For the text-containing cell, return its midpoint in (X, Y) coordinate format. 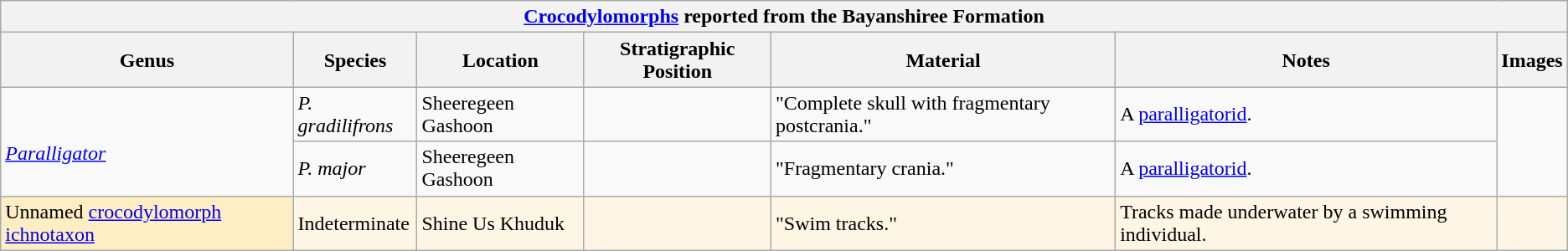
Unnamed crocodylomorph ichnotaxon (147, 223)
P. major (355, 169)
Images (1532, 60)
"Swim tracks." (943, 223)
Species (355, 60)
Crocodylomorphs reported from the Bayanshiree Formation (784, 17)
Shine Us Khuduk (501, 223)
P. gradilifrons (355, 114)
Location (501, 60)
Stratigraphic Position (678, 60)
Tracks made underwater by a swimming individual. (1307, 223)
Notes (1307, 60)
Indeterminate (355, 223)
Genus (147, 60)
Paralligator (147, 141)
"Fragmentary crania." (943, 169)
"Complete skull with fragmentary postcrania." (943, 114)
Material (943, 60)
